Locate the cell with the specified text and output its (X, Y) center coordinate. 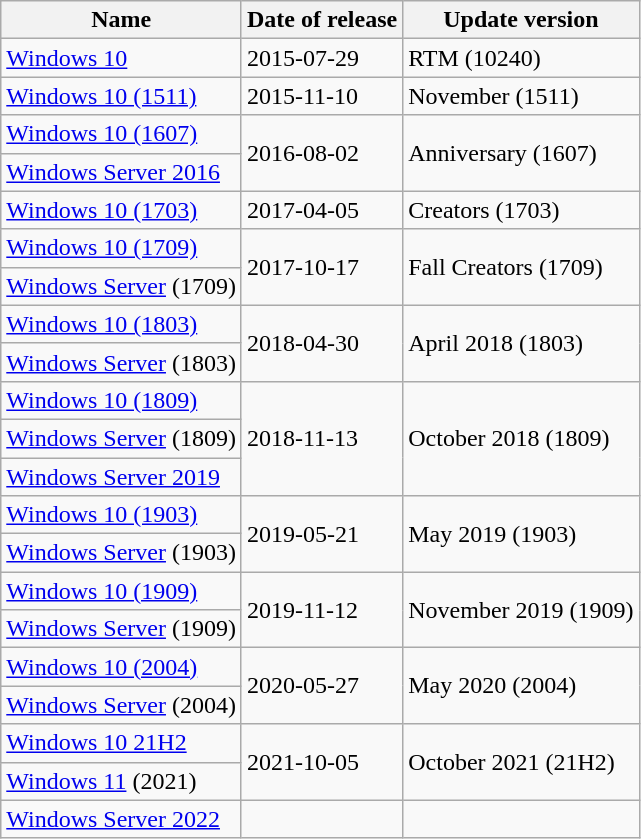
Windows Server 2019 (122, 477)
October 2018 (1809) (521, 438)
Windows Server (1903) (122, 553)
2019-05-21 (322, 534)
Windows Server (1709) (122, 286)
2018-04-30 (322, 343)
Windows 10 (2004) (122, 667)
Windows Server (1809) (122, 438)
November (1511) (521, 96)
Windows 10 (1511) (122, 96)
April 2018 (1803) (521, 343)
Anniversary (1607) (521, 153)
Date of release (322, 20)
Windows 10 (122, 58)
Update version (521, 20)
Windows 11 (2021) (122, 781)
Windows Server (1803) (122, 362)
Windows Server 2016 (122, 172)
May 2019 (1903) (521, 534)
Windows 10 (1809) (122, 400)
2021-10-05 (322, 762)
Windows 10 (1803) (122, 324)
Fall Creators (1709) (521, 267)
2017-10-17 (322, 267)
2020-05-27 (322, 686)
RTM (10240) (521, 58)
Windows Server (1909) (122, 629)
Windows Server (2004) (122, 705)
2016-08-02 (322, 153)
2018-11-13 (322, 438)
Windows 10 (1709) (122, 248)
Name (122, 20)
Windows 10 (1607) (122, 134)
2019-11-12 (322, 610)
Windows Server 2022 (122, 819)
May 2020 (2004) (521, 686)
October 2021 (21H2) (521, 762)
Windows 10 (1903) (122, 515)
2017-04-05 (322, 210)
Windows 10 (1909) (122, 591)
2015-07-29 (322, 58)
2015-11-10 (322, 96)
Creators (1703) (521, 210)
Windows 10 21H2 (122, 743)
November 2019 (1909) (521, 610)
Windows 10 (1703) (122, 210)
